Determine the [x, y] coordinate at the center of the cell enclosing the given text.  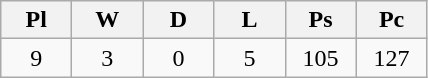
L [250, 20]
Pc [392, 20]
W [108, 20]
105 [320, 58]
Pl [36, 20]
Ps [320, 20]
0 [178, 58]
9 [36, 58]
5 [250, 58]
3 [108, 58]
D [178, 20]
127 [392, 58]
